Return the (x, y) coordinate for the center point of the cell that contains the specified text.  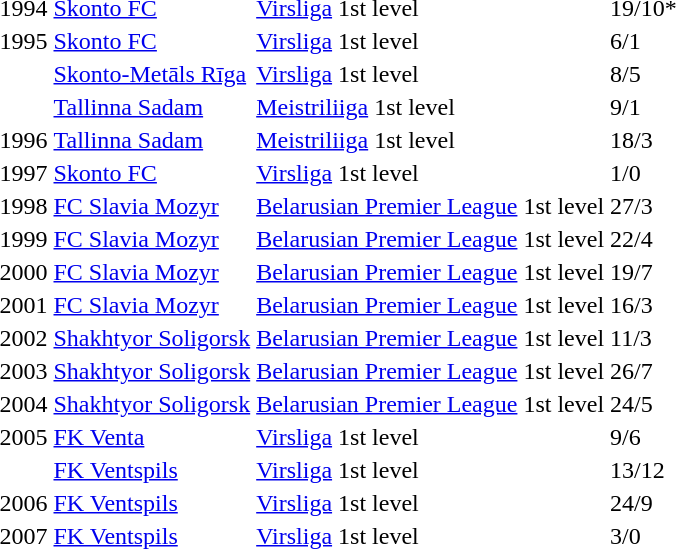
FK Venta (152, 437)
Skonto-Metāls Rīga (152, 74)
